Capture the cell that displays the provided text and extract its (x, y) central coordinate. 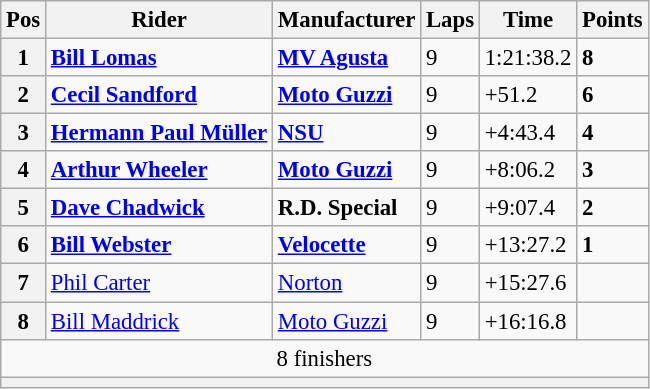
Bill Webster (160, 245)
Norton (347, 283)
Velocette (347, 245)
Points (612, 20)
+8:06.2 (528, 170)
Time (528, 20)
+9:07.4 (528, 208)
8 finishers (324, 358)
5 (24, 208)
1:21:38.2 (528, 58)
Laps (450, 20)
Phil Carter (160, 283)
Bill Lomas (160, 58)
+51.2 (528, 95)
Manufacturer (347, 20)
Cecil Sandford (160, 95)
MV Agusta (347, 58)
+13:27.2 (528, 245)
Hermann Paul Müller (160, 133)
+16:16.8 (528, 321)
Pos (24, 20)
NSU (347, 133)
7 (24, 283)
Dave Chadwick (160, 208)
+15:27.6 (528, 283)
Rider (160, 20)
Arthur Wheeler (160, 170)
R.D. Special (347, 208)
+4:43.4 (528, 133)
Bill Maddrick (160, 321)
